Provide the (X, Y) coordinate of the cell's center where the given text is located.  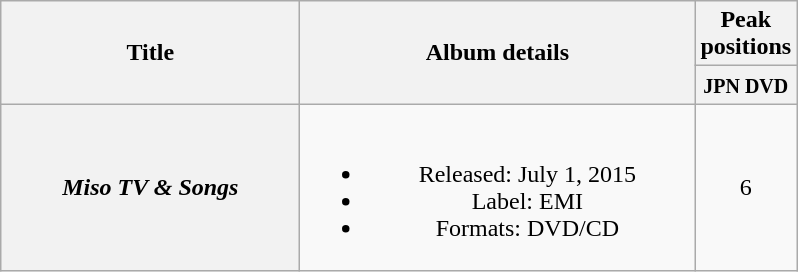
Peak positions (746, 34)
Miso TV & Songs (150, 188)
Title (150, 52)
JPN DVD (746, 85)
Album details (498, 52)
6 (746, 188)
Released: July 1, 2015Label: EMIFormats: DVD/CD (498, 188)
